Search for the cell housing the specified text and yield its [x, y] center coordinate. 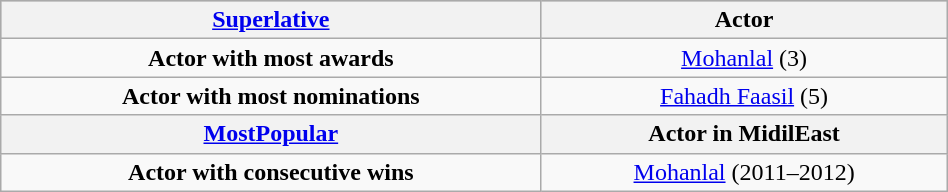
MostPopular [271, 134]
Actor with consecutive wins [271, 172]
Fahadh Faasil (5) [744, 96]
Mohanlal (2011–2012) [744, 172]
Superlative [271, 20]
Actor [744, 20]
Actor in MidilEast [744, 134]
Actor with most awards [271, 58]
Mohanlal (3) [744, 58]
Actor with most nominations [271, 96]
